Find where the given text appears and provide that cell's center as (X, Y) coordinate. 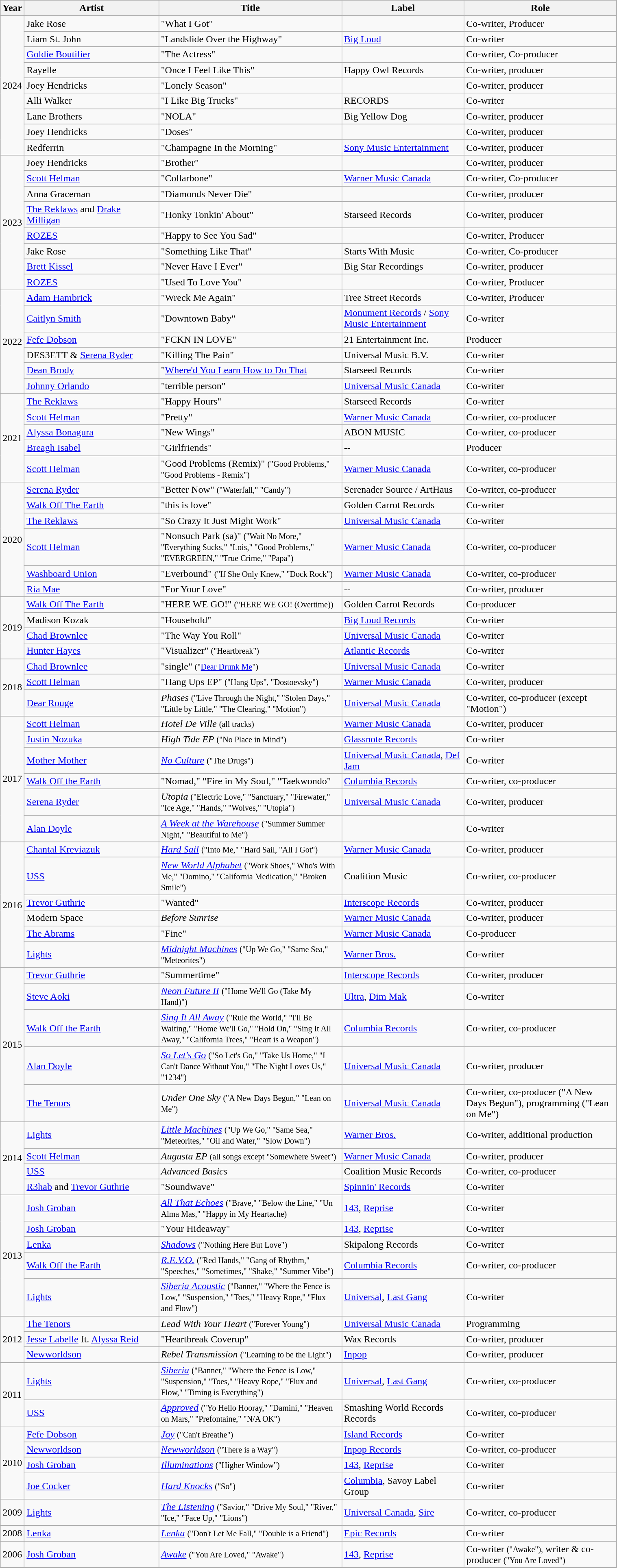
Phases ("Live Through the Night," "Stolen Days," "Little by Little," "The Clearing," "Motion") (250, 702)
Monument Records / Sony Music Entertainment (403, 319)
Sony Music Entertainment (403, 147)
Programming (540, 1324)
Illuminations ("Higher Window") (250, 1465)
Big Loud Records (403, 620)
Caitlyn Smith (92, 319)
"Once I Feel Like This" (250, 70)
"Girlfriends" (250, 448)
Co-writer, co-producer (except "Motion") (540, 702)
Awake ("You Are Loved," "Awake") (250, 1555)
Joe Cocker (92, 1485)
"Soundwave" (250, 1187)
Utopia ("Electric Love," "Sanctuary," "Firewater," "Ice Age," "Hands," "Wolves," "Utopia") (250, 802)
Glassnote Records (403, 739)
Hard Knocks ("So") (250, 1485)
All That Echoes ("Brave," "Below the Line," "Un Alma Mas," "Happy in My Heartache) (250, 1208)
Atlantic Records (403, 651)
"What I Got" (250, 24)
Jesse Labelle ft. Alyssa Reid (92, 1339)
Brett Kissel (92, 267)
"Good Problems (Remix)" ("Good Problems," "Good Problems - Remix") (250, 468)
"Killing The Pain" (250, 355)
Under One Sky ("A New Days Begun," "Lean on Me") (250, 1103)
ABON MUSIC (403, 432)
Serenader Source / ArtHaus (403, 490)
"FCKN IN LOVE" (250, 339)
"Household" (250, 620)
Justin Nozuka (92, 739)
Ultra, Dim Mak (403, 996)
Island Records (403, 1434)
"Visualizer" ("Heartbreak") (250, 651)
Smashing World Records Records (403, 1413)
Chantal Kreviazuk (92, 850)
2017 (12, 779)
Epic Records (403, 1533)
Goldie Boutilier (92, 54)
Alyssa Bonagura (92, 432)
Adam Hambrick (92, 298)
Universal Music Canada, Def Jam (403, 760)
"terrible person" (250, 386)
"So Crazy It Just Might Work" (250, 521)
The Abrams (92, 933)
"Downtown Baby" (250, 319)
R3hab and Trevor Guthrie (92, 1187)
Skipalong Records (403, 1244)
Advanced Basics (250, 1172)
Big Star Recordings (403, 267)
"Happy to See You Sad" (250, 236)
"single" ("Dear Drunk Me") (250, 666)
Year (12, 8)
2014 (12, 1158)
"Wanted" (250, 903)
Inpop Records (403, 1449)
Label (403, 8)
"The Actress" (250, 54)
Dean Brody (92, 370)
2009 (12, 1512)
2018 (12, 687)
Mother Mother (92, 760)
"Everbound" ("If She Only Knew," "Dock Rock") (250, 574)
2016 (12, 905)
So Let's Go ("So Let's Go," "Take Us Home," "I Can't Dance Without You," "The Night Loves Us," "1234") (250, 1066)
Starts With Music (403, 251)
"Never Have I Ever" (250, 267)
2011 (12, 1394)
DES3ETT & Serena Ryder (92, 355)
"Happy Hours" (250, 401)
"Honky Tonkin' About" (250, 215)
Hard Sail ("Into Me," "Hard Sail, "All I Got") (250, 850)
R.E.V.O. ("Red Hands," "Gang of Rhythm," "Speeches," "Sometimes," "Shake," "Summer Vibe") (250, 1265)
Breagh Isabel (92, 448)
Role (540, 8)
"Wreck Me Again" (250, 298)
2021 (12, 437)
High Tide EP ("No Place in Mind") (250, 739)
Ria Mae (92, 589)
"Landslide Over the Highway" (250, 39)
Neon Future II ("Home We'll Go (Take My Hand)") (250, 996)
"Nonsuch Park (sa)" ("Wait No More," "Everything Sucks," "Lois," "Good Problems," "EVERGREEN," "True Crime," "Papa") (250, 547)
2022 (12, 341)
Anna Graceman (92, 194)
"Lonely Season" (250, 85)
A Week at the Warehouse ("Summer Summer Night," "Beautiful to Me") (250, 829)
"HERE WE GO!" ("HERE WE GO! (Overtime)) (250, 605)
"Collarbone" (250, 178)
"Your Hideaway" (250, 1229)
The Reklaws and Drake Milligan (92, 215)
Lane Brothers (92, 116)
Inpop (403, 1355)
"NOLA" (250, 116)
Hunter Hayes (92, 651)
Columbia, Savoy Label Group (403, 1485)
No Culture ("The Drugs") (250, 760)
Big Loud (403, 39)
"Diamonds Never Die" (250, 194)
Siberia Acoustic ("Banner," "Where the Fence is Low," "Suspension," "Toes," "Heavy Rope," "Flux and Flow") (250, 1297)
Midnight Machines ("Up We Go," "Same Sea," "Meteorites") (250, 955)
Approved ("Yo Hello Hooray," "Damini," "Heaven on Mars," "Prefontaine," "N/A OK") (250, 1413)
Before Sunrise (250, 918)
Lenka ("Don't Let Me Fall," "Double is a Friend") (250, 1533)
Hotel De Ville (all tracks) (250, 724)
"Something Like That" (250, 251)
Liam St. John (92, 39)
2019 (12, 628)
Lead With Your Heart ("Forever Young") (250, 1324)
2023 (12, 222)
Spinnin' Records (403, 1187)
"New Wings" (250, 432)
Redferrin (92, 147)
"Used To Love You" (250, 282)
21 Entertainment Inc. (403, 339)
New World Alphabet ("Work Shoes," Who's With Me," "Domino," "California Medication," "Broken Smile") (250, 876)
Tree Street Records (403, 298)
Coalition Music Records (403, 1172)
Wax Records (403, 1339)
"The Way You Roll" (250, 635)
"Pretty" (250, 417)
"I Like Big Trucks" (250, 101)
Rebel Transmission ("Learning to be the Light") (250, 1355)
Big Yellow Dog (403, 116)
RECORDS (403, 101)
Steve Aoki (92, 996)
"For Your Love" (250, 589)
2013 (12, 1255)
Dear Rouge (92, 702)
"Hang Ups EP" ("Hang Ups", "Dostoevsky") (250, 682)
Newworldson ("There is a Way") (250, 1449)
Sing It All Away ("Rule the World," "I'll Be Waiting," "Home We'll Go," "Hold On," "Sing It All Away," "California Trees," "Heart is a Weapon") (250, 1028)
"Heartbreak Coverup" (250, 1339)
"Doses" (250, 132)
2010 (12, 1463)
Johnny Orlando (92, 386)
"this is love" (250, 505)
Co-writer, additional production (540, 1135)
"Summertime" (250, 975)
2015 (12, 1045)
Little Machines ("Up We Go," "Same Sea," "Meteorites," "Oil and Water," "Slow Down") (250, 1135)
2006 (12, 1555)
2012 (12, 1339)
Co-writer, co-producer ("A New Days Begun"), programming ("Lean on Me") (540, 1103)
Washboard Union (92, 574)
Coalition Music (403, 876)
"Better Now" ("Waterfall," "Candy") (250, 490)
"Fine" (250, 933)
Co-writer ("Awake"), writer & co-producer ("You Are Loved") (540, 1555)
"Nomad," "Fire in My Soul," "Taekwondo" (250, 781)
"Where'd You Learn How to Do That (250, 370)
2024 (12, 85)
"Champagne In the Morning" (250, 147)
Title (250, 8)
Artist (92, 8)
Universal Music B.V. (403, 355)
Rayelle (92, 70)
Augusta EP (all songs except "Somewhere Sweet") (250, 1156)
2008 (12, 1533)
Siberia ("Banner," "Where the Fence is Low," "Suspension," "Toes," "Heavy Rope," "Flux and Flow," "Timing is Everything") (250, 1381)
Universal Canada, Sire (403, 1512)
Happy Owl Records (403, 70)
2020 (12, 539)
Alli Walker (92, 101)
Shadows ("Nothing Here But Love") (250, 1244)
Modern Space (92, 918)
Joy ("Can't Breathe") (250, 1434)
Madison Kozak (92, 620)
The Listening ("Savior," "Drive My Soul," "River," "Ice," "Face Up," "Lions") (250, 1512)
"Brother" (250, 163)
